Find where the given text appears and provide that cell's center as (x, y) coordinate. 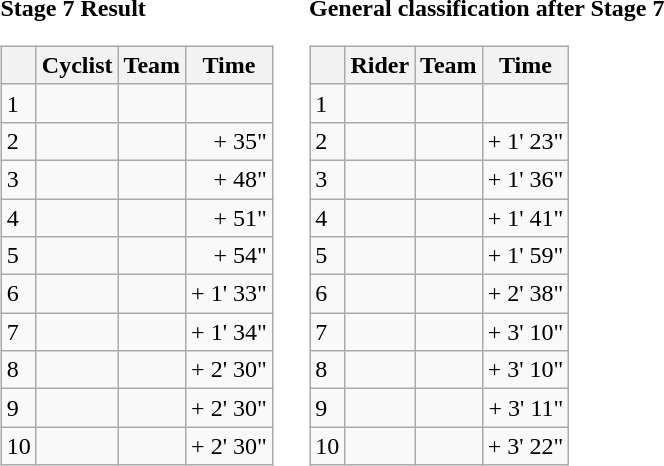
Rider (380, 65)
+ 1' 33" (230, 294)
+ 1' 36" (526, 179)
+ 3' 22" (526, 446)
+ 1' 23" (526, 141)
+ 1' 34" (230, 332)
+ 3' 11" (526, 408)
+ 51" (230, 217)
+ 54" (230, 256)
+ 1' 41" (526, 217)
+ 35" (230, 141)
+ 1' 59" (526, 256)
+ 48" (230, 179)
+ 2' 38" (526, 294)
Cyclist (77, 65)
